Scan for the cell matching the given text and deliver its [X, Y] coordinate at center. 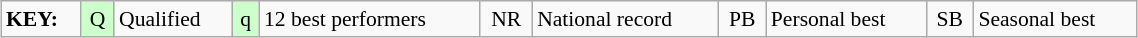
National record [626, 19]
NR [506, 19]
Seasonal best [1055, 19]
Q [98, 19]
12 best performers [370, 19]
KEY: [41, 19]
SB [950, 19]
Qualified [173, 19]
q [246, 19]
Personal best [846, 19]
PB [742, 19]
